Locate the cell with the specified text and output its [X, Y] center coordinate. 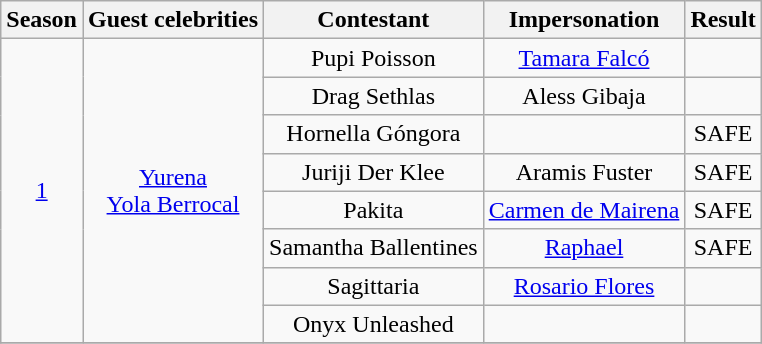
Season [42, 20]
Pakita [374, 210]
Aramis Fuster [584, 172]
YurenaYola Berrocal [172, 191]
Samantha Ballentines [374, 248]
Rosario Flores [584, 286]
Pupi Poisson [374, 58]
Tamara Falcó [584, 58]
Result [723, 20]
1 [42, 191]
Guest celebrities [172, 20]
Sagittaria [374, 286]
Hornella Góngora [374, 134]
Impersonation [584, 20]
Carmen de Mairena [584, 210]
Aless Gibaja [584, 96]
Onyx Unleashed [374, 324]
Raphael [584, 248]
Drag Sethlas [374, 96]
Juriji Der Klee [374, 172]
Contestant [374, 20]
